Identify which cell holds the provided text, then report its [X, Y] central coordinate. 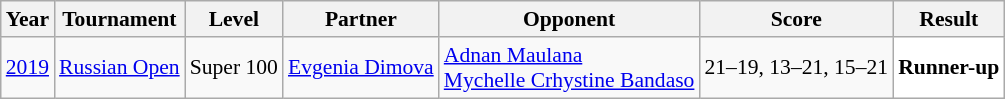
Runner-up [948, 68]
Result [948, 19]
Russian Open [120, 68]
Tournament [120, 19]
Opponent [570, 19]
21–19, 13–21, 15–21 [796, 68]
Partner [361, 19]
Year [28, 19]
Super 100 [234, 68]
Evgenia Dimova [361, 68]
Level [234, 19]
2019 [28, 68]
Score [796, 19]
Adnan Maulana Mychelle Crhystine Bandaso [570, 68]
